Identify which cell holds the provided text, then report its [X, Y] central coordinate. 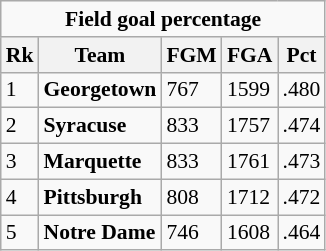
.474 [302, 126]
FGM [191, 55]
.464 [302, 233]
Marquette [100, 162]
1761 [250, 162]
1 [20, 90]
FGA [250, 55]
746 [191, 233]
5 [20, 233]
1599 [250, 90]
Rk [20, 55]
767 [191, 90]
Field goal percentage [164, 19]
.473 [302, 162]
Syracuse [100, 126]
2 [20, 126]
Team [100, 55]
4 [20, 197]
Notre Dame [100, 233]
.480 [302, 90]
1757 [250, 126]
3 [20, 162]
Pct [302, 55]
1608 [250, 233]
808 [191, 197]
Pittsburgh [100, 197]
.472 [302, 197]
1712 [250, 197]
Georgetown [100, 90]
